From the cell containing the given text, extract its center point as [x, y] coordinate. 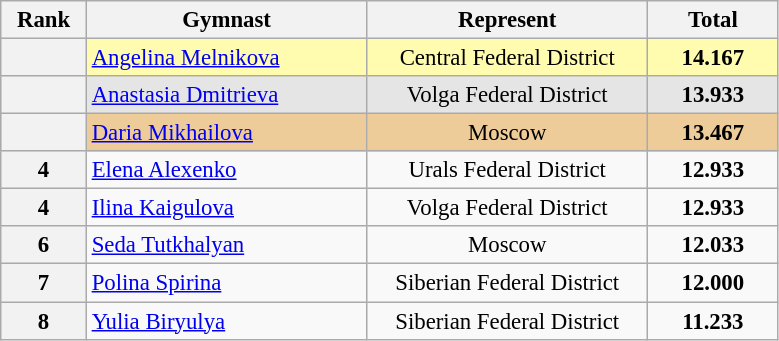
8 [44, 321]
14.167 [714, 58]
12.000 [714, 283]
Angelina Melnikova [226, 58]
Elena Alexenko [226, 170]
Daria Mikhailova [226, 133]
13.933 [714, 95]
Rank [44, 20]
7 [44, 283]
Gymnast [226, 20]
Ilina Kaigulova [226, 208]
Central Federal District [508, 58]
Urals Federal District [508, 170]
6 [44, 245]
Anastasia Dmitrieva [226, 95]
Yulia Biryulya [226, 321]
Represent [508, 20]
11.233 [714, 321]
12.033 [714, 245]
Total [714, 20]
13.467 [714, 133]
Polina Spirina [226, 283]
Seda Tutkhalyan [226, 245]
